Provide the [X, Y] coordinate of the cell's center where the given text is located.  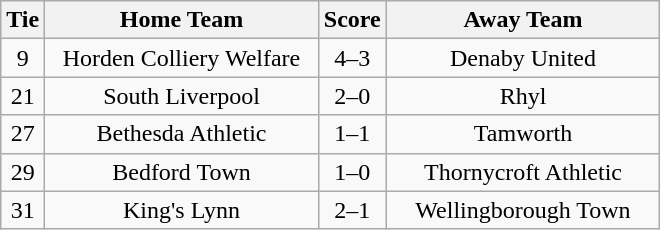
Bethesda Athletic [182, 134]
South Liverpool [182, 96]
9 [23, 58]
Rhyl [523, 96]
1–1 [352, 134]
Away Team [523, 20]
Bedford Town [182, 172]
29 [23, 172]
King's Lynn [182, 210]
Home Team [182, 20]
2–0 [352, 96]
21 [23, 96]
4–3 [352, 58]
Thornycroft Athletic [523, 172]
Tamworth [523, 134]
1–0 [352, 172]
27 [23, 134]
2–1 [352, 210]
Denaby United [523, 58]
31 [23, 210]
Score [352, 20]
Tie [23, 20]
Horden Colliery Welfare [182, 58]
Wellingborough Town [523, 210]
